For the text-containing cell, return its midpoint in (X, Y) coordinate format. 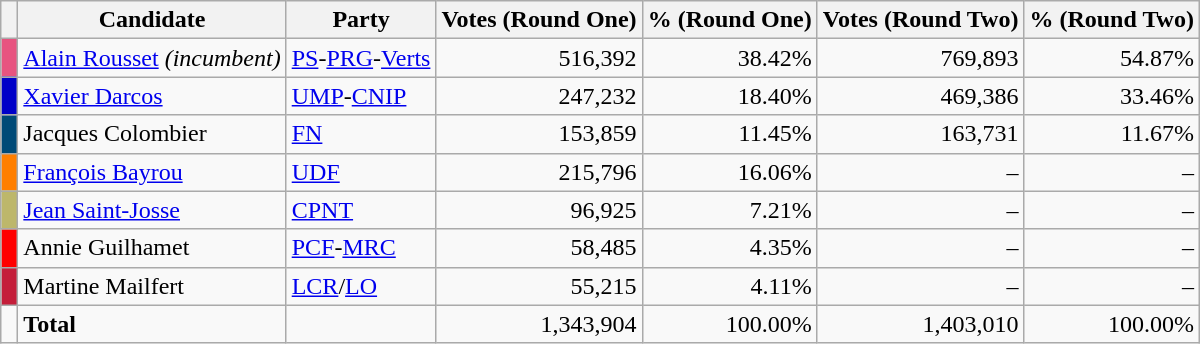
PCF-MRC (361, 248)
Martine Mailfert (152, 286)
% (Round Two) (1112, 20)
Alain Rousset (incumbent) (152, 58)
Votes (Round One) (539, 20)
1,343,904 (539, 324)
LCR/LO (361, 286)
469,386 (920, 96)
Annie Guilhamet (152, 248)
FN (361, 134)
1,403,010 (920, 324)
516,392 (539, 58)
4.35% (730, 248)
Total (152, 324)
PS-PRG-Verts (361, 58)
Xavier Darcos (152, 96)
33.46% (1112, 96)
Jean Saint-Josse (152, 210)
215,796 (539, 172)
François Bayrou (152, 172)
54.87% (1112, 58)
7.21% (730, 210)
Party (361, 20)
769,893 (920, 58)
163,731 (920, 134)
18.40% (730, 96)
UMP-CNIP (361, 96)
Votes (Round Two) (920, 20)
153,859 (539, 134)
38.42% (730, 58)
Jacques Colombier (152, 134)
58,485 (539, 248)
% (Round One) (730, 20)
Candidate (152, 20)
CPNT (361, 210)
11.67% (1112, 134)
16.06% (730, 172)
UDF (361, 172)
4.11% (730, 286)
96,925 (539, 210)
11.45% (730, 134)
247,232 (539, 96)
55,215 (539, 286)
